Scan for the cell matching the given text and deliver its [x, y] coordinate at center. 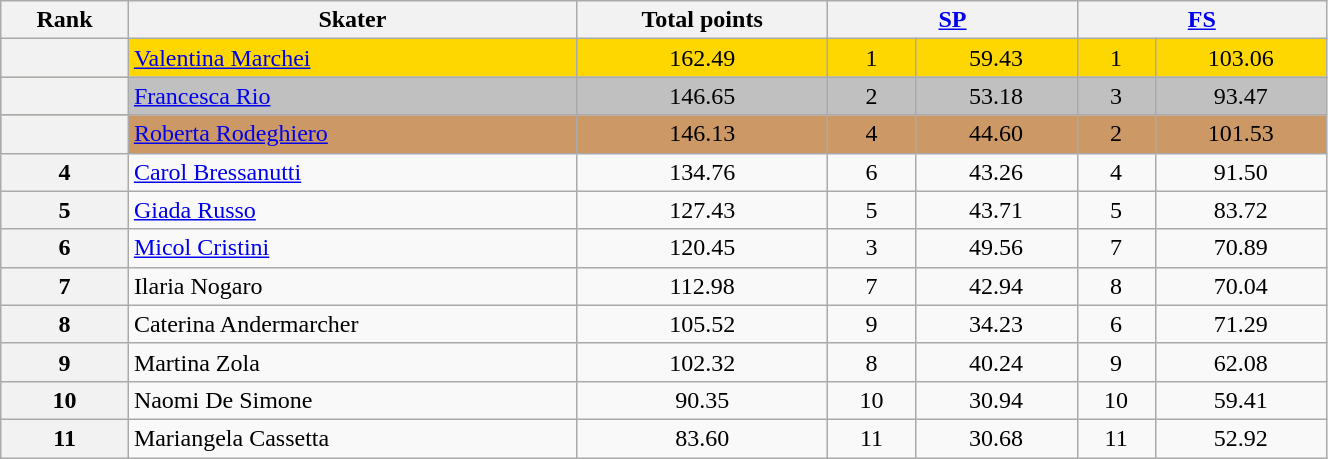
101.53 [1240, 134]
71.29 [1240, 324]
52.92 [1240, 438]
SP [952, 20]
162.49 [702, 58]
Total points [702, 20]
43.71 [996, 210]
34.23 [996, 324]
Mariangela Cassetta [352, 438]
134.76 [702, 172]
93.47 [1240, 96]
83.72 [1240, 210]
146.13 [702, 134]
146.65 [702, 96]
90.35 [702, 400]
127.43 [702, 210]
Francesca Rio [352, 96]
30.94 [996, 400]
102.32 [702, 362]
59.41 [1240, 400]
53.18 [996, 96]
105.52 [702, 324]
70.89 [1240, 248]
Rank [65, 20]
103.06 [1240, 58]
30.68 [996, 438]
70.04 [1240, 286]
Carol Bressanutti [352, 172]
49.56 [996, 248]
Caterina Andermarcher [352, 324]
83.60 [702, 438]
Valentina Marchei [352, 58]
Giada Russo [352, 210]
Martina Zola [352, 362]
40.24 [996, 362]
Roberta Rodeghiero [352, 134]
43.26 [996, 172]
112.98 [702, 286]
Skater [352, 20]
120.45 [702, 248]
44.60 [996, 134]
Ilaria Nogaro [352, 286]
FS [1202, 20]
91.50 [1240, 172]
59.43 [996, 58]
Naomi De Simone [352, 400]
42.94 [996, 286]
Micol Cristini [352, 248]
62.08 [1240, 362]
